Identify which cell holds the provided text, then report its [x, y] central coordinate. 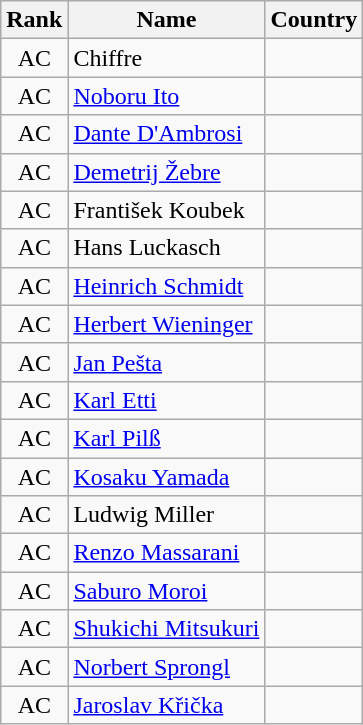
Demetrij Žebre [166, 172]
Ludwig Miller [166, 515]
Saburo Moroi [166, 591]
Shukichi Mitsukuri [166, 629]
Noboru Ito [166, 96]
Herbert Wieninger [166, 324]
Country [314, 20]
Karl Pilß [166, 438]
Rank [34, 20]
Karl Etti [166, 400]
František Koubek [166, 210]
Hans Luckasch [166, 248]
Chiffre [166, 58]
Name [166, 20]
Kosaku Yamada [166, 477]
Heinrich Schmidt [166, 286]
Jaroslav Křička [166, 705]
Renzo Massarani [166, 553]
Norbert Sprongl [166, 667]
Dante D'Ambrosi [166, 134]
Jan Pešta [166, 362]
